From the cell containing the given text, extract its center point as (x, y) coordinate. 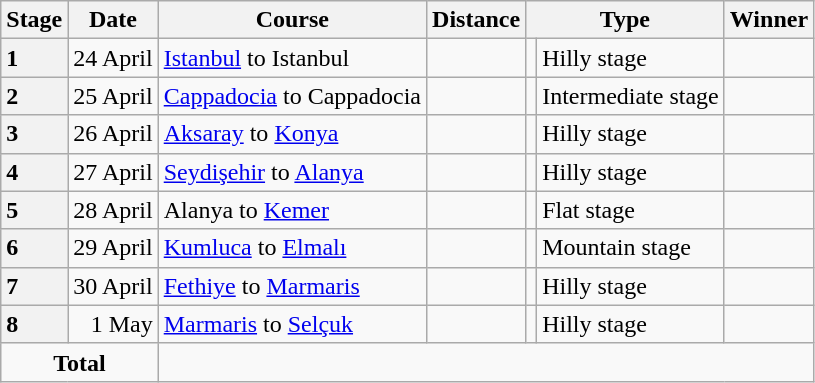
Type (626, 20)
3 (34, 134)
Cappadocia to Cappadocia (292, 96)
Course (292, 20)
Mountain stage (631, 248)
Flat stage (631, 210)
2 (34, 96)
7 (34, 286)
1 May (113, 324)
28 April (113, 210)
Intermediate stage (631, 96)
Distance (476, 20)
Kumluca to Elmalı (292, 248)
30 April (113, 286)
29 April (113, 248)
Fethiye to Marmaris (292, 286)
Marmaris to Selçuk (292, 324)
Stage (34, 20)
Seydişehir to Alanya (292, 172)
25 April (113, 96)
5 (34, 210)
Date (113, 20)
24 April (113, 58)
1 (34, 58)
Aksaray to Konya (292, 134)
Alanya to Kemer (292, 210)
27 April (113, 172)
Winner (768, 20)
26 April (113, 134)
Total (80, 362)
Istanbul to Istanbul (292, 58)
4 (34, 172)
6 (34, 248)
8 (34, 324)
